Output the [X, Y] coordinate of the center of the cell containing the given text.  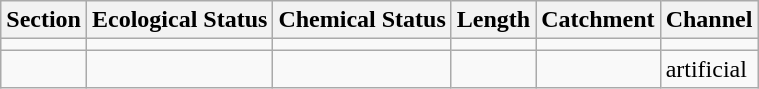
artificial [709, 69]
Catchment [598, 20]
Section [44, 20]
Chemical Status [362, 20]
Length [493, 20]
Ecological Status [179, 20]
Channel [709, 20]
